Return the [x, y] coordinate for the center point of the cell that contains the specified text.  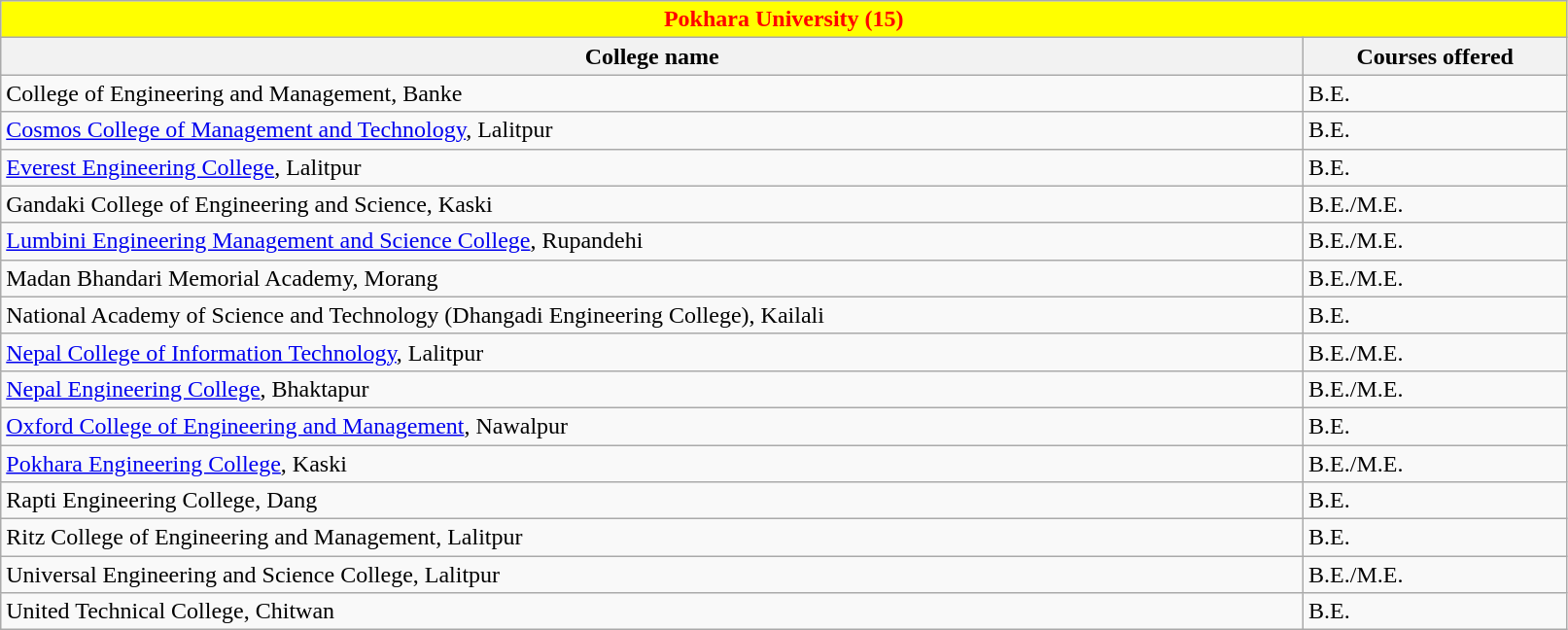
Cosmos College of Management and Technology, Lalitpur [652, 130]
Madan Bhandari Memorial Academy, Morang [652, 278]
United Technical College, Chitwan [652, 612]
Pokhara University (15) [784, 19]
National Academy of Science and Technology (Dhangadi Engineering College), Kailali [652, 315]
College name [652, 56]
College of Engineering and Management, Banke [652, 93]
Pokhara Engineering College, Kaski [652, 464]
Universal Engineering and Science College, Lalitpur [652, 575]
Everest Engineering College, Lalitpur [652, 167]
Rapti Engineering College, Dang [652, 501]
Oxford College of Engineering and Management, Nawalpur [652, 426]
Nepal Engineering College, Bhaktapur [652, 389]
Gandaki College of Engineering and Science, Kaski [652, 204]
Nepal College of Information Technology, Lalitpur [652, 352]
Courses offered [1435, 56]
Lumbini Engineering Management and Science College, Rupandehi [652, 241]
Ritz College of Engineering and Management, Lalitpur [652, 538]
